Determine the [X, Y] coordinate at the center of the cell enclosing the given text.  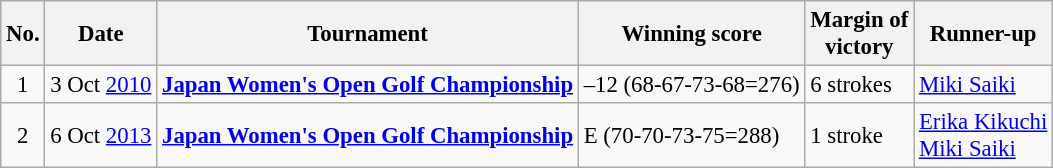
6 strokes [860, 85]
Margin ofvictory [860, 34]
–12 (68-67-73-68=276) [692, 85]
1 stroke [860, 136]
2 [23, 136]
E (70-70-73-75=288) [692, 136]
Erika Kikuchi Miki Saiki [984, 136]
No. [23, 34]
Winning score [692, 34]
Runner-up [984, 34]
Date [101, 34]
1 [23, 85]
6 Oct 2013 [101, 136]
3 Oct 2010 [101, 85]
Miki Saiki [984, 85]
Tournament [368, 34]
